For the text-containing cell, return its midpoint in (x, y) coordinate format. 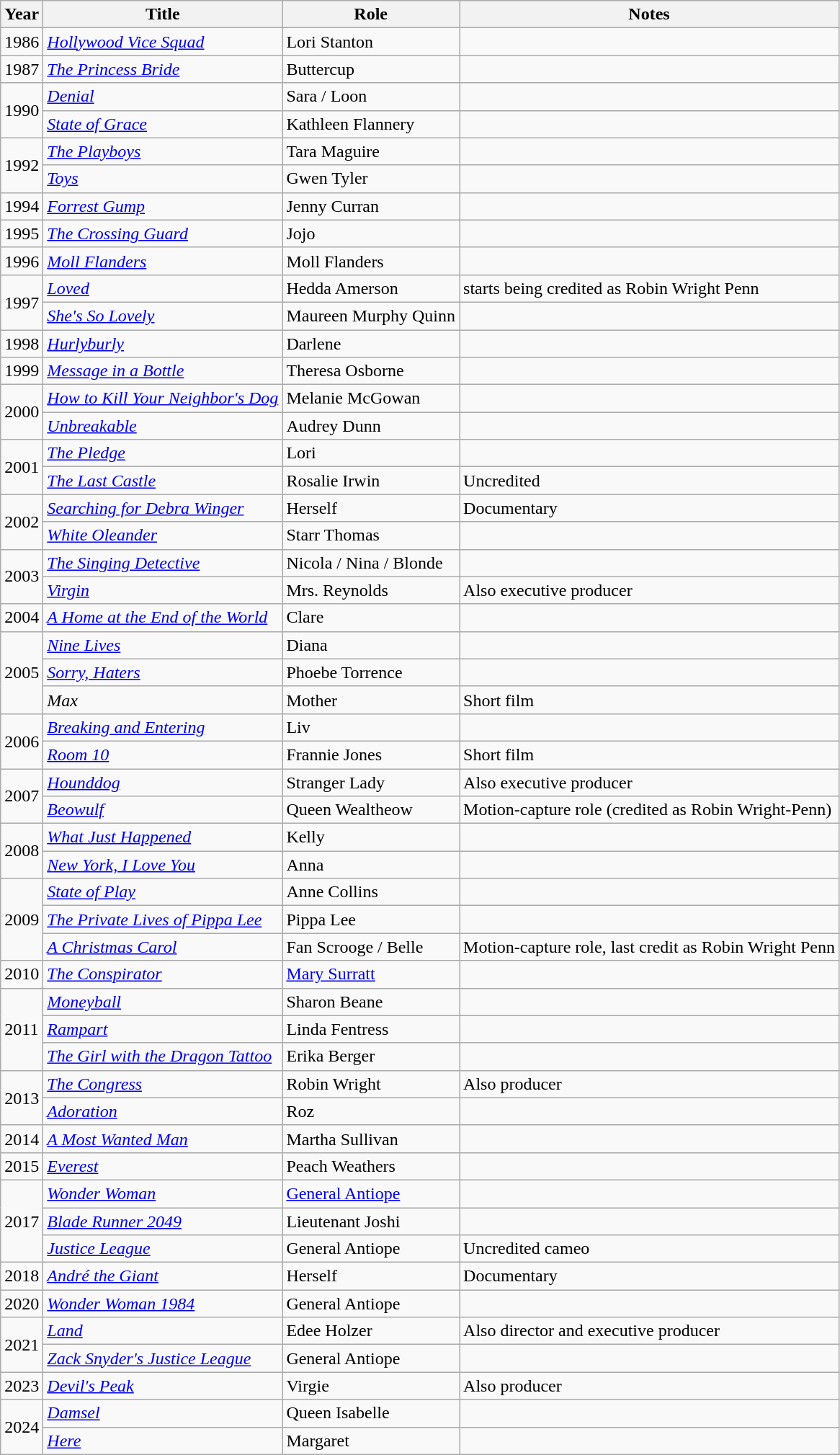
Motion-capture role, last credit as Robin Wright Penn (650, 947)
Breaking and Entering (163, 727)
Gwen Tyler (371, 179)
2023 (22, 1386)
1986 (22, 42)
Erika Berger (371, 1056)
Devil's Peak (163, 1386)
Phoebe Torrence (371, 672)
Anna (371, 865)
Zack Snyder's Justice League (163, 1358)
Kelly (371, 837)
2021 (22, 1345)
Max (163, 700)
The Singing Detective (163, 563)
1999 (22, 371)
Virgin (163, 590)
Buttercup (371, 69)
2007 (22, 796)
The Last Castle (163, 481)
2000 (22, 412)
Room 10 (163, 755)
Linda Fentress (371, 1029)
2006 (22, 741)
Lori Stanton (371, 42)
Darlene (371, 344)
Title (163, 14)
State of Grace (163, 124)
The Crossing Guard (163, 233)
2024 (22, 1427)
Rampart (163, 1029)
2017 (22, 1221)
The Congress (163, 1084)
Sorry, Haters (163, 672)
Role (371, 14)
Queen Wealtheow (371, 810)
Stranger Lady (371, 782)
Sara / Loon (371, 97)
2011 (22, 1029)
Starr Thomas (371, 535)
2010 (22, 974)
Rosalie Irwin (371, 481)
Jenny Curran (371, 206)
Hurlyburly (163, 344)
Clare (371, 618)
The Conspirator (163, 974)
Nicola / Nina / Blonde (371, 563)
2004 (22, 618)
Uncredited (650, 481)
Martha Sullivan (371, 1139)
Unbreakable (163, 426)
Margaret (371, 1441)
Hollywood Vice Squad (163, 42)
Wonder Woman (163, 1193)
The Playboys (163, 151)
2020 (22, 1304)
Audrey Dunn (371, 426)
2002 (22, 522)
Anne Collins (371, 892)
2005 (22, 672)
Everest (163, 1166)
White Oleander (163, 535)
Year (22, 14)
2018 (22, 1276)
2013 (22, 1098)
Motion-capture role (credited as Robin Wright-Penn) (650, 810)
Roz (371, 1111)
2008 (22, 851)
The Private Lives of Pippa Lee (163, 920)
2003 (22, 577)
Melanie McGowan (371, 399)
Nine Lives (163, 645)
Moneyball (163, 1002)
Queen Isabelle (371, 1413)
Pippa Lee (371, 920)
1987 (22, 69)
Toys (163, 179)
The Princess Bride (163, 69)
Also director and executive producer (650, 1331)
Wonder Woman 1984 (163, 1304)
Frannie Jones (371, 755)
Mary Surratt (371, 974)
Beowulf (163, 810)
Robin Wright (371, 1084)
Lieutenant Joshi (371, 1222)
1997 (22, 302)
Mother (371, 700)
1995 (22, 233)
Tara Maguire (371, 151)
Theresa Osborne (371, 371)
2015 (22, 1166)
Message in a Bottle (163, 371)
A Home at the End of the World (163, 618)
Uncredited cameo (650, 1249)
Searching for Debra Winger (163, 508)
State of Play (163, 892)
How to Kill Your Neighbor's Dog (163, 399)
Denial (163, 97)
The Pledge (163, 453)
Fan Scrooge / Belle (371, 947)
Kathleen Flannery (371, 124)
Adoration (163, 1111)
Loved (163, 288)
Maureen Murphy Quinn (371, 316)
Hedda Amerson (371, 288)
A Most Wanted Man (163, 1139)
The Girl with the Dragon Tattoo (163, 1056)
New York, I Love You (163, 865)
1994 (22, 206)
Notes (650, 14)
What Just Happened (163, 837)
Hounddog (163, 782)
Forrest Gump (163, 206)
Mrs. Reynolds (371, 590)
She's So Lovely (163, 316)
2009 (22, 920)
Diana (371, 645)
starts being credited as Robin Wright Penn (650, 288)
Virgie (371, 1386)
Lori (371, 453)
Edee Holzer (371, 1331)
1996 (22, 261)
Sharon Beane (371, 1002)
Peach Weathers (371, 1166)
Land (163, 1331)
A Christmas Carol (163, 947)
1990 (22, 110)
Jojo (371, 233)
André the Giant (163, 1276)
Blade Runner 2049 (163, 1222)
2001 (22, 467)
Damsel (163, 1413)
Liv (371, 727)
1998 (22, 344)
Here (163, 1441)
2014 (22, 1139)
1992 (22, 165)
Justice League (163, 1249)
